Extract the [x, y] coordinate from the center of the cell holding the provided text.  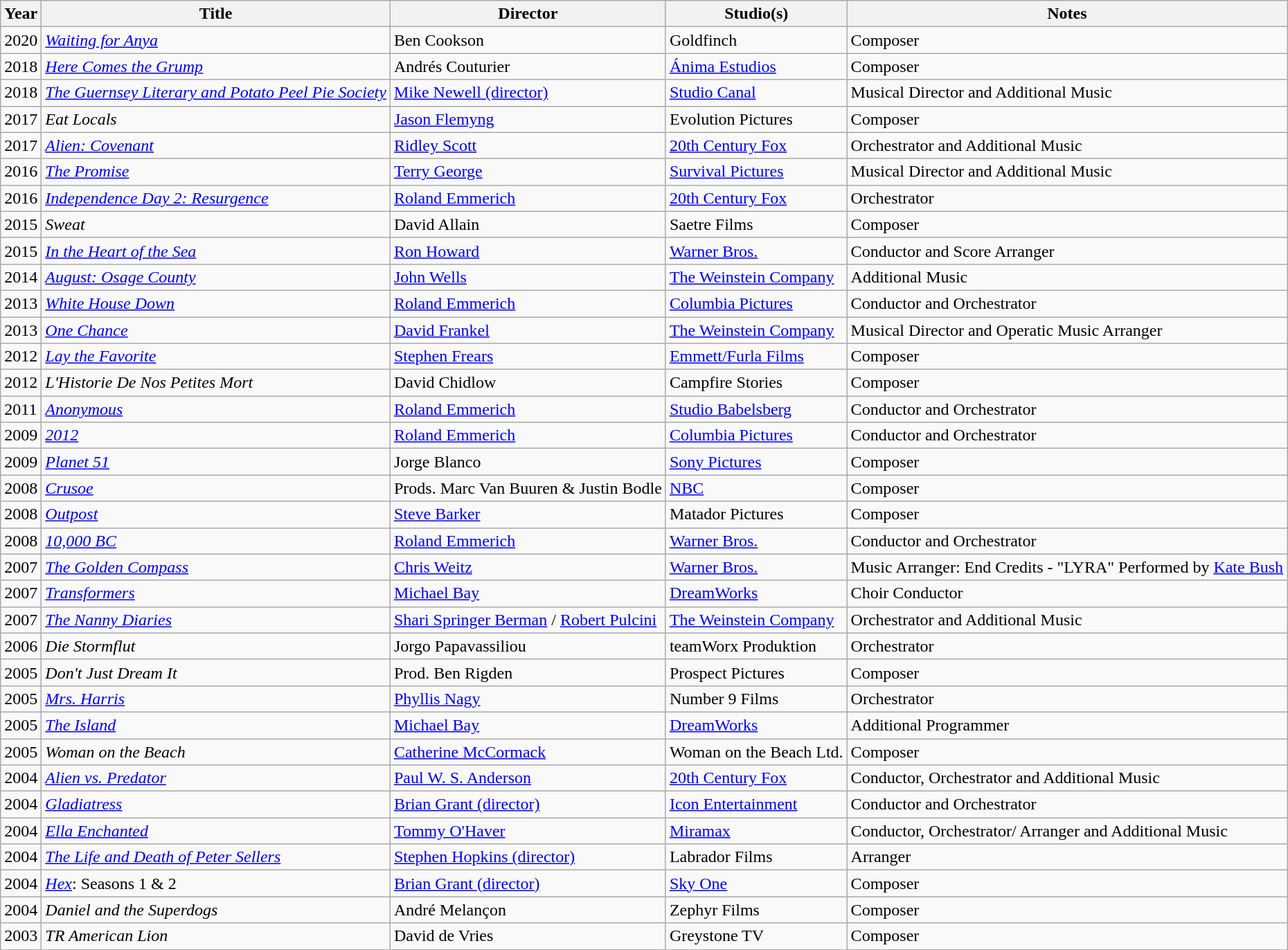
Woman on the Beach [216, 751]
Conductor and Score Arranger [1066, 251]
Hex: Seasons 1 & 2 [216, 884]
Additional Music [1066, 277]
Saetre Films [756, 224]
Musical Director and Operatic Music Arranger [1066, 330]
Studio Babelsberg [756, 409]
Mrs. Harris [216, 699]
Miramax [756, 831]
Catherine McCormack [528, 751]
Choir Conductor [1066, 593]
teamWorx Produktion [756, 646]
André Melançon [528, 910]
Conductor, Orchestrator and Additional Music [1066, 778]
Title [216, 14]
Gladiatress [216, 805]
Andrés Couturier [528, 66]
Tommy O'Haver [528, 831]
Ella Enchanted [216, 831]
The Nanny Diaries [216, 620]
Ron Howard [528, 251]
Stephen Frears [528, 357]
The Golden Compass [216, 567]
Conductor, Orchestrator/ Arranger and Additional Music [1066, 831]
Matador Pictures [756, 514]
Woman on the Beach Ltd. [756, 751]
Eat Locals [216, 119]
Sweat [216, 224]
Labrador Films [756, 857]
2011 [21, 409]
Goldfinch [756, 40]
NBC [756, 488]
Shari Springer Berman / Robert Pulcini [528, 620]
Anonymous [216, 409]
Planet 51 [216, 462]
Die Stormflut [216, 646]
Crusoe [216, 488]
In the Heart of the Sea [216, 251]
Sony Pictures [756, 462]
Studio(s) [756, 14]
2014 [21, 277]
Prods. Marc Van Buuren & Justin Bodle [528, 488]
Notes [1066, 14]
Ben Cookson [528, 40]
Zephyr Films [756, 910]
Alien: Covenant [216, 145]
Music Arranger: End Credits - "LYRA" Performed by Kate Bush [1066, 567]
Greystone TV [756, 936]
The Guernsey Literary and Potato Peel Pie Society [216, 93]
Prospect Pictures [756, 672]
Survival Pictures [756, 172]
Phyllis Nagy [528, 699]
White House Down [216, 303]
2020 [21, 40]
Waiting for Anya [216, 40]
August: Osage County [216, 277]
The Island [216, 725]
10,000 BC [216, 541]
Jorgo Papavassiliou [528, 646]
L'Historie De Nos Petites Mort [216, 383]
Terry George [528, 172]
Don't Just Dream It [216, 672]
Prod. Ben Rigden [528, 672]
Lay the Favorite [216, 357]
Alien vs. Predator [216, 778]
Jorge Blanco [528, 462]
David Frankel [528, 330]
David Chidlow [528, 383]
John Wells [528, 277]
Ridley Scott [528, 145]
Year [21, 14]
Chris Weitz [528, 567]
Outpost [216, 514]
Evolution Pictures [756, 119]
2006 [21, 646]
Daniel and the Superdogs [216, 910]
Icon Entertainment [756, 805]
Transformers [216, 593]
Additional Programmer [1066, 725]
Jason Flemyng [528, 119]
Mike Newell (director) [528, 93]
Emmett/Furla Films [756, 357]
Ánima Estudios [756, 66]
The Promise [216, 172]
2003 [21, 936]
David de Vries [528, 936]
Sky One [756, 884]
David Allain [528, 224]
Stephen Hopkins (director) [528, 857]
The Life and Death of Peter Sellers [216, 857]
Paul W. S. Anderson [528, 778]
One Chance [216, 330]
Number 9 Films [756, 699]
Studio Canal [756, 93]
Arranger [1066, 857]
TR American Lion [216, 936]
Steve Barker [528, 514]
Director [528, 14]
Campfire Stories [756, 383]
Independence Day 2: Resurgence [216, 198]
Here Comes the Grump [216, 66]
